Return the [x, y] coordinate for the center point of the cell that contains the specified text.  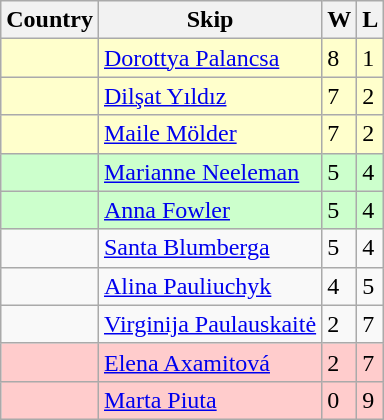
Maile Mölder [210, 134]
Dilşat Yıldız [210, 96]
Marianne Neeleman [210, 172]
Santa Blumberga [210, 248]
Dorottya Palancsa [210, 58]
0 [340, 400]
Virginija Paulauskaitė [210, 324]
Marta Piuta [210, 400]
W [340, 20]
1 [370, 58]
Alina Pauliuchyk [210, 286]
Skip [210, 20]
9 [370, 400]
Anna Fowler [210, 210]
L [370, 20]
Country [50, 20]
8 [340, 58]
Elena Axamitová [210, 362]
